Return (X, Y) of the center of cell containing provided text 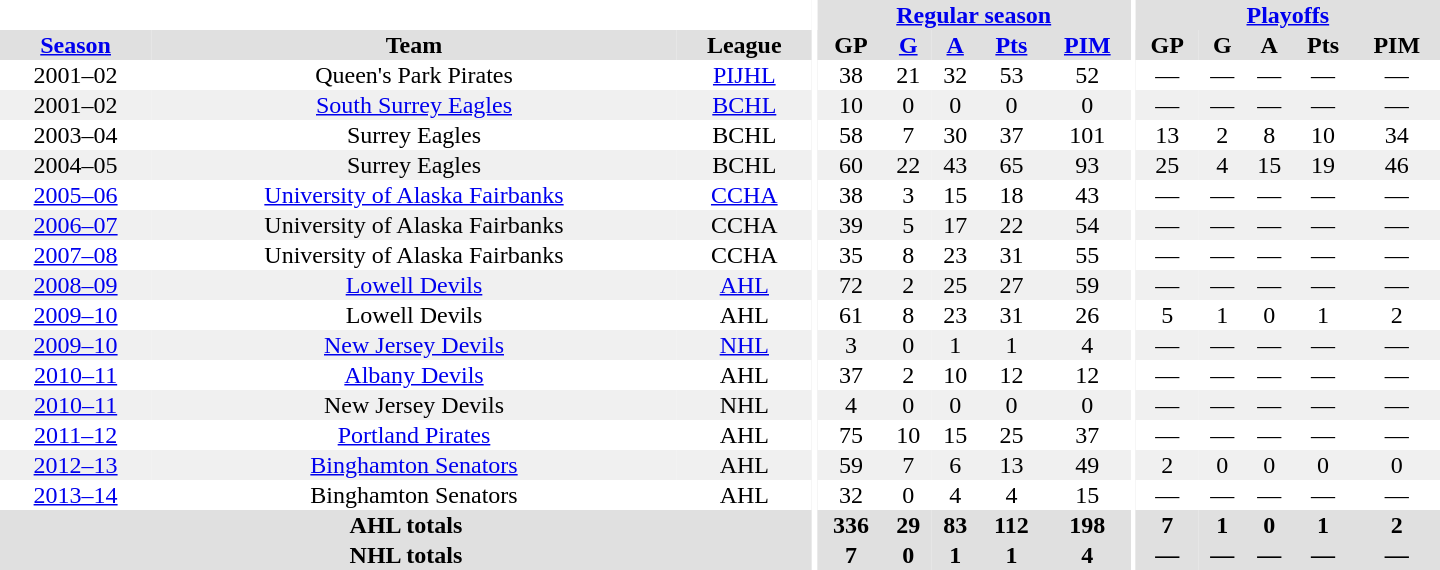
17 (956, 225)
2003–04 (76, 135)
2007–08 (76, 255)
27 (1012, 285)
Regular season (974, 15)
2013–14 (76, 495)
South Surrey Eagles (414, 105)
Team (414, 45)
Season (76, 45)
35 (851, 255)
65 (1012, 165)
Queen's Park Pirates (414, 75)
2011–12 (76, 435)
101 (1087, 135)
61 (851, 315)
PIJHL (744, 75)
93 (1087, 165)
198 (1087, 525)
83 (956, 525)
34 (1396, 135)
26 (1087, 315)
AHL totals (406, 525)
54 (1087, 225)
39 (851, 225)
52 (1087, 75)
2012–13 (76, 465)
2008–09 (76, 285)
NHL totals (406, 555)
18 (1012, 195)
2006–07 (76, 225)
League (744, 45)
49 (1087, 465)
Portland Pirates (414, 435)
75 (851, 435)
30 (956, 135)
112 (1012, 525)
21 (908, 75)
19 (1324, 165)
6 (956, 465)
Albany Devils (414, 375)
336 (851, 525)
53 (1012, 75)
60 (851, 165)
58 (851, 135)
2004–05 (76, 165)
72 (851, 285)
2005–06 (76, 195)
55 (1087, 255)
29 (908, 525)
Playoffs (1288, 15)
46 (1396, 165)
